Capture the cell that displays the provided text and extract its (X, Y) central coordinate. 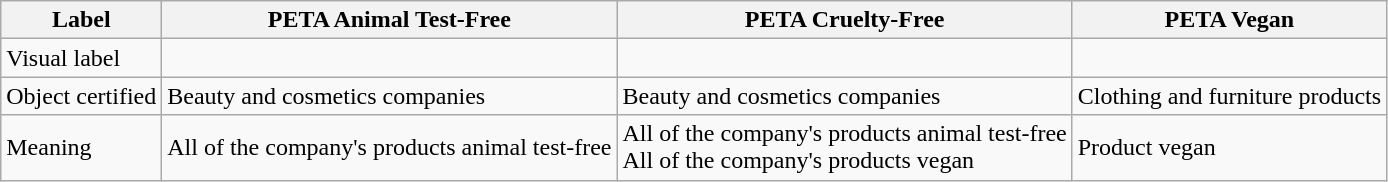
Object certified (82, 96)
PETA Cruelty-Free (844, 20)
Label (82, 20)
PETA Vegan (1229, 20)
All of the company's products animal test-freeAll of the company's products vegan (844, 148)
Product vegan (1229, 148)
All of the company's products animal test-free (390, 148)
PETA Animal Test-Free (390, 20)
Clothing and furniture products (1229, 96)
Meaning (82, 148)
Visual label (82, 58)
